Return (X, Y) of the center of cell containing provided text 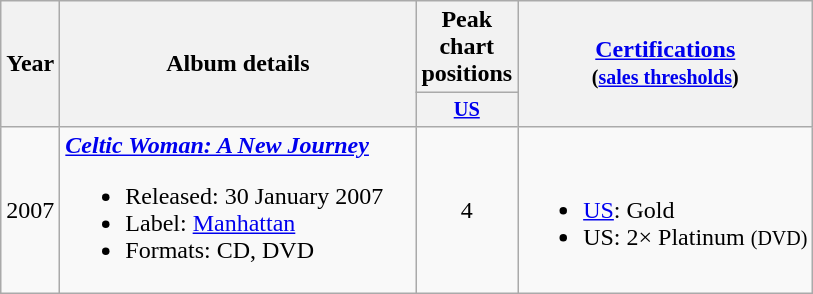
Certifications(sales thresholds) (666, 64)
4 (467, 210)
Album details (238, 64)
Peak chart positions (467, 47)
US (467, 110)
2007 (30, 210)
US: GoldUS: 2× Platinum (DVD) (666, 210)
Year (30, 64)
Celtic Woman: A New JourneyReleased: 30 January 2007Label: ManhattanFormats: CD, DVD (238, 210)
